Return [x, y] of the center of cell containing provided text 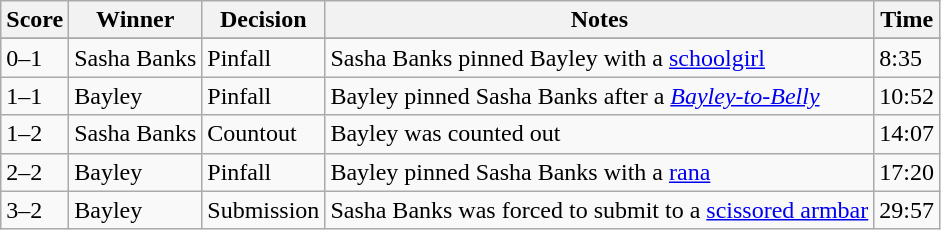
Countout [264, 134]
1–2 [35, 134]
14:07 [907, 134]
8:35 [907, 58]
Winner [136, 20]
1–1 [35, 96]
Sasha Banks pinned Bayley with a schoolgirl [600, 58]
Time [907, 20]
Notes [600, 20]
Decision [264, 20]
Sasha Banks was forced to submit to a scissored armbar [600, 210]
29:57 [907, 210]
Score [35, 20]
3–2 [35, 210]
Bayley pinned Sasha Banks with a rana [600, 172]
Bayley was counted out [600, 134]
17:20 [907, 172]
Bayley pinned Sasha Banks after a Bayley-to-Belly [600, 96]
Submission [264, 210]
2–2 [35, 172]
10:52 [907, 96]
0–1 [35, 58]
